Scan for the cell matching the given text and deliver its [X, Y] coordinate at center. 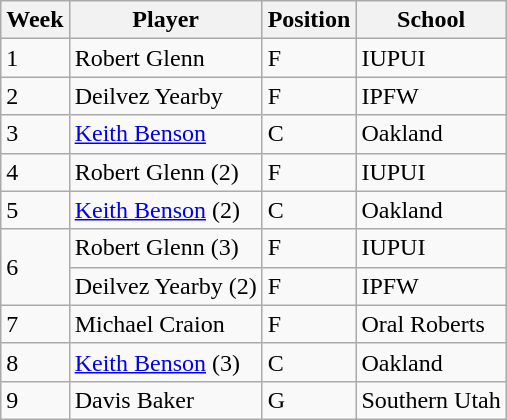
Southern Utah [431, 400]
8 [35, 362]
Robert Glenn (2) [166, 172]
Oral Roberts [431, 324]
Keith Benson (3) [166, 362]
Player [166, 20]
5 [35, 210]
Michael Craion [166, 324]
2 [35, 96]
Week [35, 20]
Keith Benson [166, 134]
School [431, 20]
Position [309, 20]
3 [35, 134]
G [309, 400]
Deilvez Yearby [166, 96]
Robert Glenn (3) [166, 248]
4 [35, 172]
7 [35, 324]
Keith Benson (2) [166, 210]
6 [35, 267]
Deilvez Yearby (2) [166, 286]
Davis Baker [166, 400]
Robert Glenn [166, 58]
1 [35, 58]
9 [35, 400]
